Return the (X, Y) coordinate for the center point of the cell that contains the specified text.  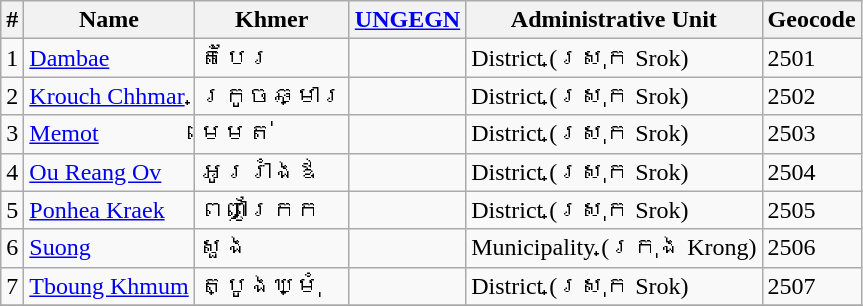
តំបែរ (272, 58)
Memot (109, 134)
2504 (812, 172)
6 (12, 248)
Geocode (812, 20)
Administrative Unit (614, 20)
2 (12, 96)
2505 (812, 210)
ត្បូងឃ្មុំ (272, 286)
មេមត់ (272, 134)
Municipality (ក្រុង Krong) (614, 248)
សួង (272, 248)
2503 (812, 134)
អូររាំងឪ (272, 172)
2507 (812, 286)
2502 (812, 96)
5 (12, 210)
7 (12, 286)
# (12, 20)
Ou Reang Ov (109, 172)
2506 (812, 248)
3 (12, 134)
1 (12, 58)
ពញាក្រែក (272, 210)
Suong (109, 248)
Name (109, 20)
Ponhea Kraek (109, 210)
Tboung Khmum (109, 286)
Dambae (109, 58)
UNGEGN (407, 20)
2501 (812, 58)
4 (12, 172)
Krouch Chhmar (109, 96)
ក្រូចឆ្មារ (272, 96)
Khmer (272, 20)
